For the text-containing cell, return its midpoint in [X, Y] coordinate format. 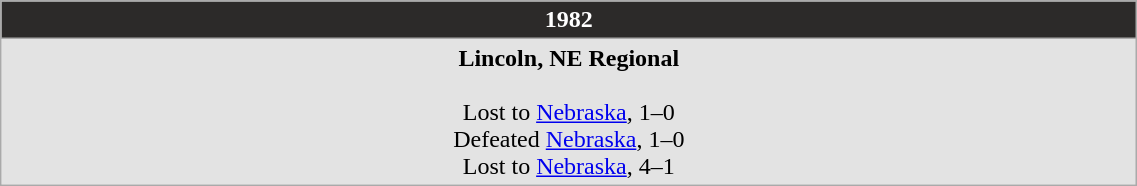
1982 [569, 20]
Lincoln, NE RegionalLost to Nebraska, 1–0 Defeated Nebraska, 1–0 Lost to Nebraska, 4–1 [569, 112]
